Find where the given text appears and provide that cell's center as [x, y] coordinate. 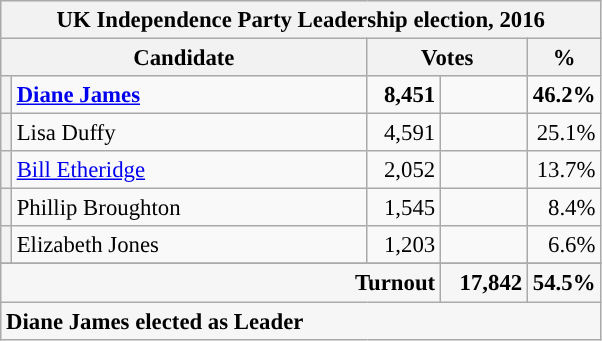
Elizabeth Jones [189, 245]
Diane James elected as Leader [301, 321]
17,842 [484, 283]
Turnout [221, 283]
Candidate [184, 58]
% [564, 58]
6.6% [564, 245]
8.4% [564, 208]
54.5% [564, 283]
Lisa Duffy [189, 133]
Diane James [189, 95]
2,052 [404, 170]
46.2% [564, 95]
8,451 [404, 95]
25.1% [564, 133]
13.7% [564, 170]
Votes [448, 58]
Bill Etheridge [189, 170]
1,545 [404, 208]
Phillip Broughton [189, 208]
4,591 [404, 133]
1,203 [404, 245]
UK Independence Party Leadership election, 2016 [301, 20]
